Find where the given text appears and provide that cell's center as (X, Y) coordinate. 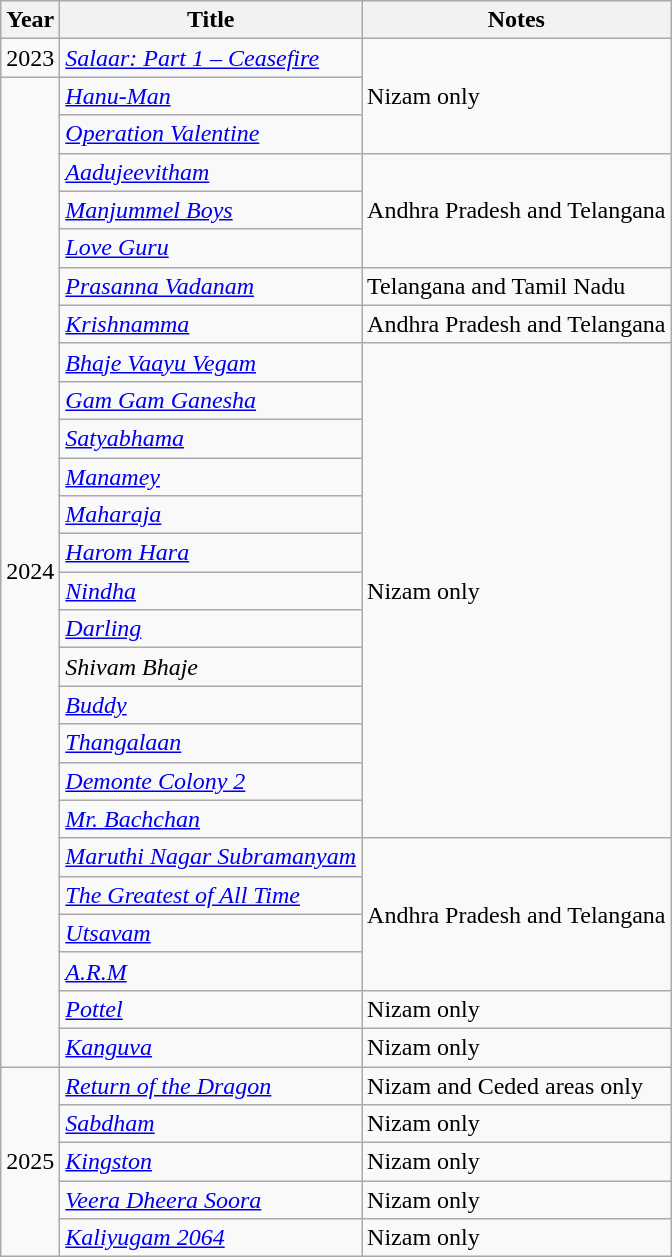
Kingston (211, 1162)
Prasanna Vadanam (211, 286)
Maharaja (211, 515)
Maruthi Nagar Subramanyam (211, 857)
2025 (30, 1161)
Title (211, 20)
The Greatest of All Time (211, 895)
Thangalaan (211, 743)
A.R.M (211, 971)
Mr. Bachchan (211, 819)
Love Guru (211, 248)
Notes (517, 20)
Pottel (211, 1009)
Shivam Bhaje (211, 667)
Demonte Colony 2 (211, 781)
2024 (30, 572)
Bhaje Vaayu Vegam (211, 362)
Veera Dheera Soora (211, 1200)
Manjummel Boys (211, 210)
Aadujeevitham (211, 172)
Year (30, 20)
2023 (30, 58)
Gam Gam Ganesha (211, 400)
Manamey (211, 477)
Utsavam (211, 933)
Operation Valentine (211, 134)
Kaliyugam 2064 (211, 1238)
Return of the Dragon (211, 1085)
Nizam and Ceded areas only (517, 1085)
Satyabhama (211, 438)
Darling (211, 629)
Sabdham (211, 1124)
Telangana and Tamil Nadu (517, 286)
Krishnamma (211, 324)
Hanu-Man (211, 96)
Buddy (211, 705)
Kanguva (211, 1047)
Nindha (211, 591)
Salaar: Part 1 – Ceasefire (211, 58)
Harom Hara (211, 553)
